For the text-containing cell, return its midpoint in [x, y] coordinate format. 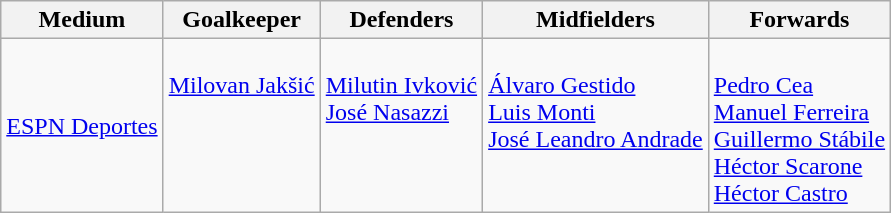
ESPN Deportes [82, 126]
Milutin Ivković José Nasazzi [401, 126]
Forwards [799, 20]
Medium [82, 20]
Goalkeeper [242, 20]
Midfielders [596, 20]
Pedro Cea Manuel Ferreira Guillermo Stábile Héctor Scarone Héctor Castro [799, 126]
Milovan Jakšić [242, 126]
Álvaro Gestido Luis Monti José Leandro Andrade [596, 126]
Defenders [401, 20]
